Detect which cell encompasses the target text, then output its [x, y] center coordinate. 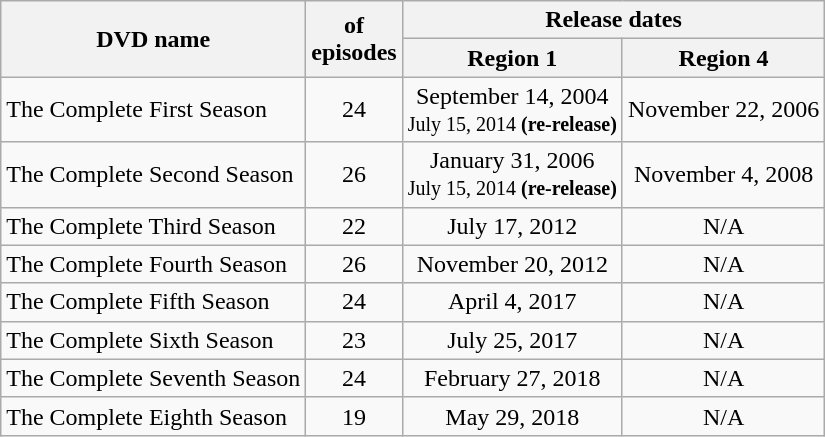
The Complete Eighth Season [154, 416]
July 25, 2017 [512, 340]
23 [354, 340]
The Complete Fifth Season [154, 302]
ofepisodes [354, 39]
The Complete Third Season [154, 226]
April 4, 2017 [512, 302]
The Complete Fourth Season [154, 264]
19 [354, 416]
September 14, 2004July 15, 2014 (re-release) [512, 110]
February 27, 2018 [512, 378]
The Complete Sixth Season [154, 340]
The Complete Seventh Season [154, 378]
January 31, 2006July 15, 2014 (re-release) [512, 174]
May 29, 2018 [512, 416]
Region 4 [723, 58]
DVD name [154, 39]
Region 1 [512, 58]
22 [354, 226]
November 4, 2008 [723, 174]
July 17, 2012 [512, 226]
November 20, 2012 [512, 264]
Release dates [614, 20]
November 22, 2006 [723, 110]
The Complete Second Season [154, 174]
The Complete First Season [154, 110]
